Detect which cell encompasses the target text, then output its [X, Y] center coordinate. 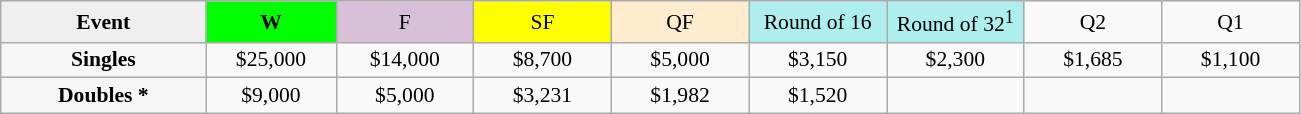
$3,150 [818, 60]
$2,300 [955, 60]
SF [543, 22]
Event [104, 22]
Q1 [1231, 22]
$8,700 [543, 60]
W [271, 22]
Round of 321 [955, 22]
$1,982 [680, 96]
Round of 16 [818, 22]
Singles [104, 60]
QF [680, 22]
$14,000 [405, 60]
$1,685 [1093, 60]
$1,520 [818, 96]
F [405, 22]
$9,000 [271, 96]
$25,000 [271, 60]
$3,231 [543, 96]
Doubles * [104, 96]
$1,100 [1231, 60]
Q2 [1093, 22]
